Find where the given text appears and provide that cell's center as (X, Y) coordinate. 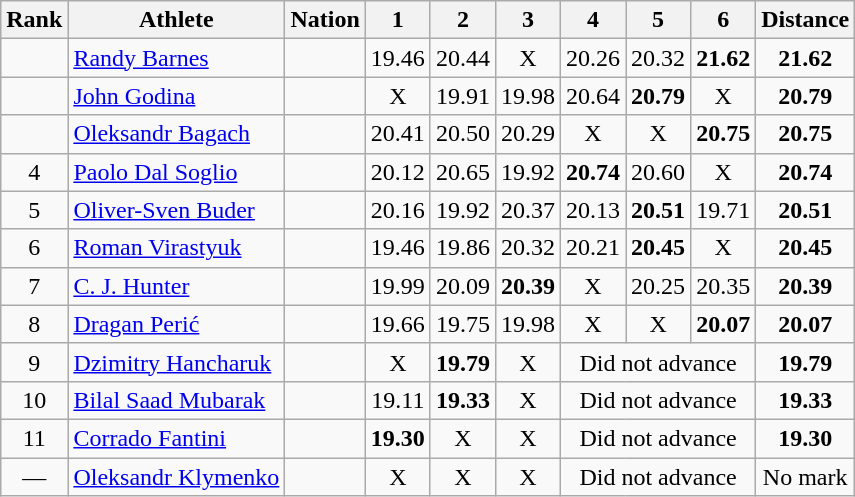
20.41 (398, 134)
19.75 (462, 324)
Corrado Fantini (176, 438)
19.11 (398, 400)
8 (34, 324)
20.50 (462, 134)
11 (34, 438)
Bilal Saad Mubarak (176, 400)
Dzimitry Hancharuk (176, 362)
Rank (34, 20)
Oliver-Sven Buder (176, 210)
7 (34, 286)
Distance (806, 20)
20.44 (462, 58)
Paolo Dal Soglio (176, 172)
Dragan Perić (176, 324)
— (34, 477)
Nation (325, 20)
20.60 (658, 172)
20.29 (528, 134)
20.13 (592, 210)
John Godina (176, 96)
20.25 (658, 286)
19.71 (724, 210)
20.21 (592, 248)
19.66 (398, 324)
20.35 (724, 286)
Randy Barnes (176, 58)
20.12 (398, 172)
Oleksandr Bagach (176, 134)
19.91 (462, 96)
20.16 (398, 210)
C. J. Hunter (176, 286)
2 (462, 20)
9 (34, 362)
Athlete (176, 20)
20.64 (592, 96)
3 (528, 20)
1 (398, 20)
19.86 (462, 248)
20.09 (462, 286)
Oleksandr Klymenko (176, 477)
10 (34, 400)
20.26 (592, 58)
Roman Virastyuk (176, 248)
20.65 (462, 172)
19.99 (398, 286)
20.37 (528, 210)
No mark (806, 477)
